Output the [X, Y] coordinate of the center of the cell containing the given text.  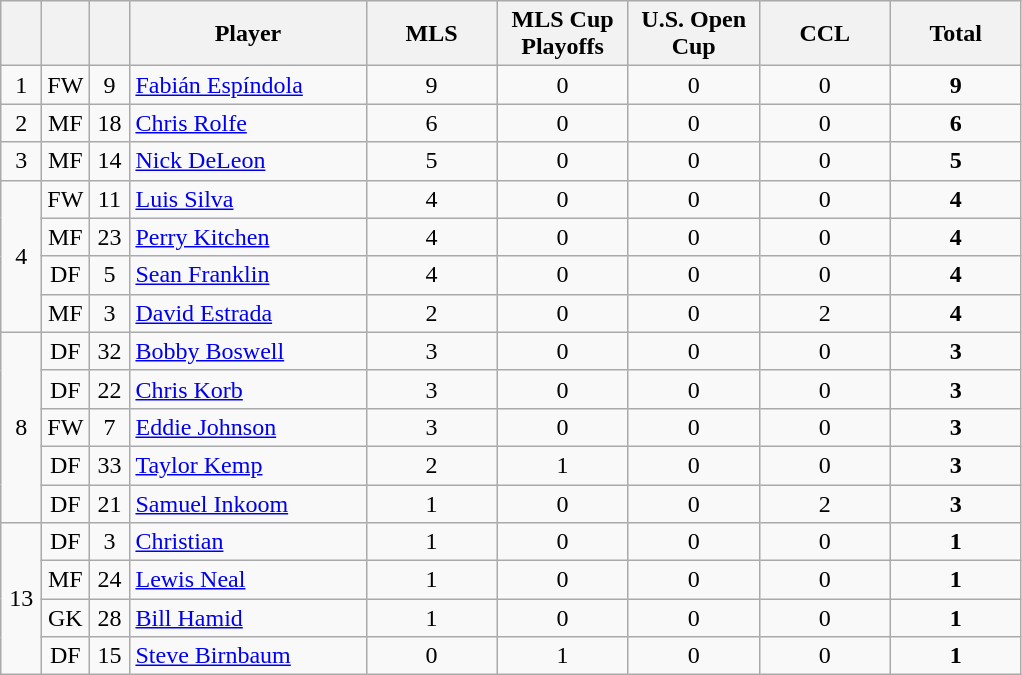
24 [110, 580]
Christian [248, 542]
CCL [824, 34]
Lewis Neal [248, 580]
18 [110, 123]
Eddie Johnson [248, 427]
11 [110, 199]
7 [110, 427]
Samuel Inkoom [248, 503]
David Estrada [248, 313]
Steve Birnbaum [248, 656]
Chris Korb [248, 389]
Player [248, 34]
Bill Hamid [248, 618]
GK [66, 618]
33 [110, 465]
22 [110, 389]
U.S. Open Cup [694, 34]
8 [22, 427]
14 [110, 161]
Luis Silva [248, 199]
Chris Rolfe [248, 123]
23 [110, 237]
Bobby Boswell [248, 351]
Perry Kitchen [248, 237]
Total [956, 34]
MLS Cup Playoffs [562, 34]
32 [110, 351]
Nick DeLeon [248, 161]
28 [110, 618]
15 [110, 656]
Fabián Espíndola [248, 85]
13 [22, 599]
21 [110, 503]
Taylor Kemp [248, 465]
Sean Franklin [248, 275]
MLS [432, 34]
